From the cell containing the given text, extract its center point as [x, y] coordinate. 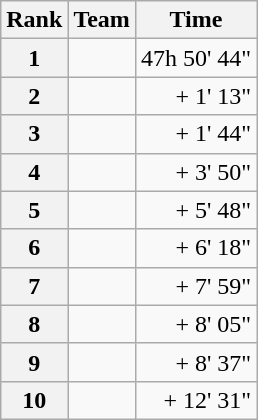
47h 50' 44" [196, 58]
8 [34, 324]
5 [34, 210]
Rank [34, 20]
10 [34, 400]
Time [196, 20]
+ 12' 31" [196, 400]
+ 7' 59" [196, 286]
Team [102, 20]
+ 6' 18" [196, 248]
+ 5' 48" [196, 210]
+ 1' 13" [196, 96]
2 [34, 96]
9 [34, 362]
+ 3' 50" [196, 172]
1 [34, 58]
6 [34, 248]
+ 8' 37" [196, 362]
3 [34, 134]
4 [34, 172]
7 [34, 286]
+ 8' 05" [196, 324]
+ 1' 44" [196, 134]
